Return [X, Y] of the center of cell containing provided text 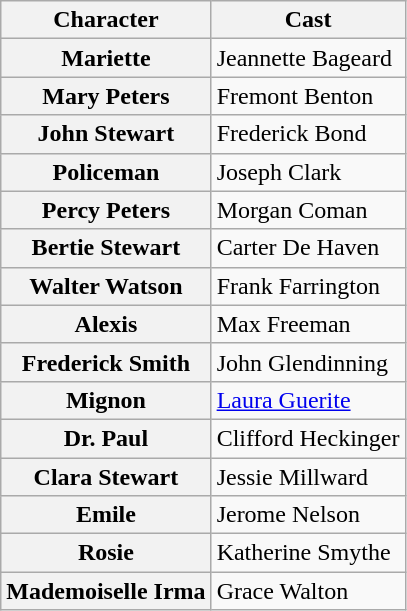
Clara Stewart [106, 477]
Cast [308, 20]
Mariette [106, 58]
Dr. Paul [106, 438]
Katherine Smythe [308, 553]
Mignon [106, 400]
Carter De Haven [308, 248]
Max Freeman [308, 324]
Fremont Benton [308, 96]
Frederick Smith [106, 362]
Bertie Stewart [106, 248]
Grace Walton [308, 591]
Alexis [106, 324]
Rosie [106, 553]
Mademoiselle Irma [106, 591]
Joseph Clark [308, 172]
Emile [106, 515]
Character [106, 20]
Jeannette Bageard [308, 58]
Clifford Heckinger [308, 438]
John Glendinning [308, 362]
Frank Farrington [308, 286]
Policeman [106, 172]
Percy Peters [106, 210]
Morgan Coman [308, 210]
Walter Watson [106, 286]
Laura Guerite [308, 400]
Mary Peters [106, 96]
Jessie Millward [308, 477]
Jerome Nelson [308, 515]
Frederick Bond [308, 134]
John Stewart [106, 134]
